Output the (x, y) coordinate of the center of the cell containing the given text.  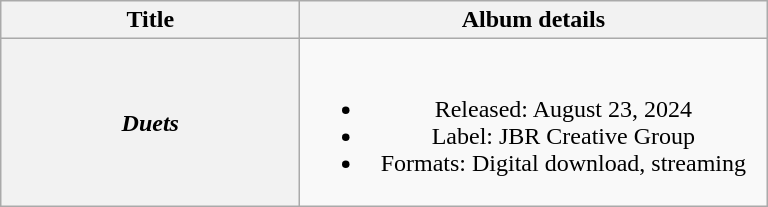
Released: August 23, 2024Label: JBR Creative GroupFormats: Digital download, streaming (534, 122)
Title (150, 20)
Duets (150, 122)
Album details (534, 20)
